Output the [X, Y] coordinate of the center of the cell containing the given text.  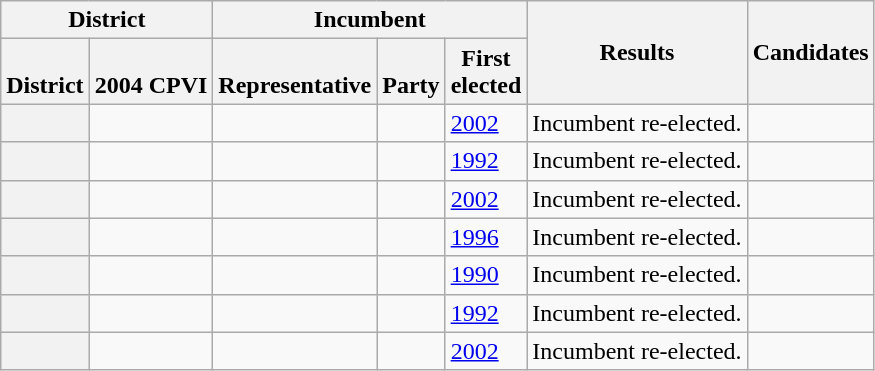
1990 [486, 275]
Party [411, 72]
Firstelected [486, 72]
Incumbent [370, 20]
Results [637, 52]
2004 CPVI [151, 72]
Representative [295, 72]
1996 [486, 237]
Candidates [810, 52]
